Identify which cell holds the provided text, then report its [x, y] central coordinate. 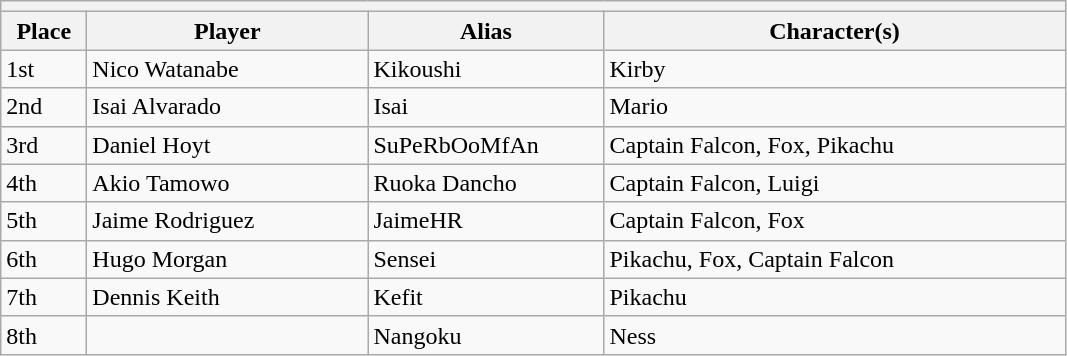
Captain Falcon, Fox, Pikachu [834, 145]
1st [44, 69]
Ruoka Dancho [486, 183]
Alias [486, 31]
Pikachu, Fox, Captain Falcon [834, 259]
5th [44, 221]
2nd [44, 107]
Isai Alvarado [228, 107]
Pikachu [834, 297]
Dennis Keith [228, 297]
7th [44, 297]
Hugo Morgan [228, 259]
Captain Falcon, Fox [834, 221]
Nico Watanabe [228, 69]
Mario [834, 107]
Jaime Rodriguez [228, 221]
Isai [486, 107]
Kirby [834, 69]
6th [44, 259]
SuPeRbOoMfAn [486, 145]
Kefit [486, 297]
Captain Falcon, Luigi [834, 183]
Ness [834, 335]
Character(s) [834, 31]
Kikoushi [486, 69]
Player [228, 31]
4th [44, 183]
Place [44, 31]
Daniel Hoyt [228, 145]
Sensei [486, 259]
8th [44, 335]
JaimeHR [486, 221]
Akio Tamowo [228, 183]
3rd [44, 145]
Nangoku [486, 335]
